Return [X, Y] of the center of cell containing provided text 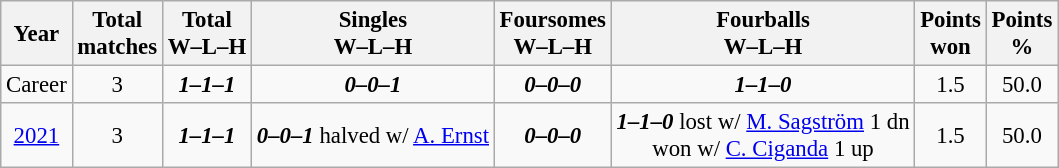
Totalmatches [117, 34]
SinglesW–L–H [372, 34]
FourballsW–L–H [763, 34]
1–1–0 [763, 85]
Pointswon [950, 34]
Year [36, 34]
0–0–1 [372, 85]
FoursomesW–L–H [552, 34]
Career [36, 85]
2021 [36, 136]
0–0–1 halved w/ A. Ernst [372, 136]
1–1–0 lost w/ M. Sagström 1 dnwon w/ C. Ciganda 1 up [763, 136]
TotalW–L–H [206, 34]
Points% [1022, 34]
